Locate the cell with the specified text and output its [X, Y] center coordinate. 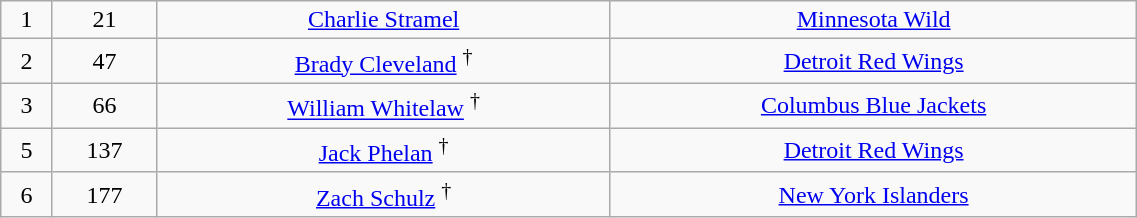
5 [26, 150]
2 [26, 62]
1 [26, 20]
66 [104, 106]
Zach Schulz † [384, 194]
177 [104, 194]
William Whitelaw † [384, 106]
Charlie Stramel [384, 20]
New York Islanders [873, 194]
3 [26, 106]
6 [26, 194]
Jack Phelan † [384, 150]
21 [104, 20]
137 [104, 150]
47 [104, 62]
Minnesota Wild [873, 20]
Brady Cleveland † [384, 62]
Columbus Blue Jackets [873, 106]
